Search for the cell housing the specified text and yield its [x, y] center coordinate. 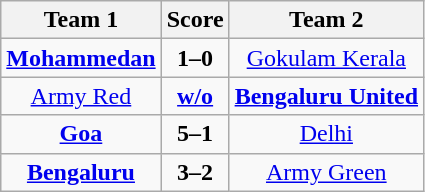
Army Green [326, 172]
Bengaluru [81, 172]
Goa [81, 134]
Team 2 [326, 20]
Mohammedan [81, 58]
1–0 [195, 58]
5–1 [195, 134]
Delhi [326, 134]
Team 1 [81, 20]
3–2 [195, 172]
Gokulam Kerala [326, 58]
Score [195, 20]
w/o [195, 96]
Army Red [81, 96]
Bengaluru United [326, 96]
